Output the [x, y] coordinate of the center of the cell containing the given text.  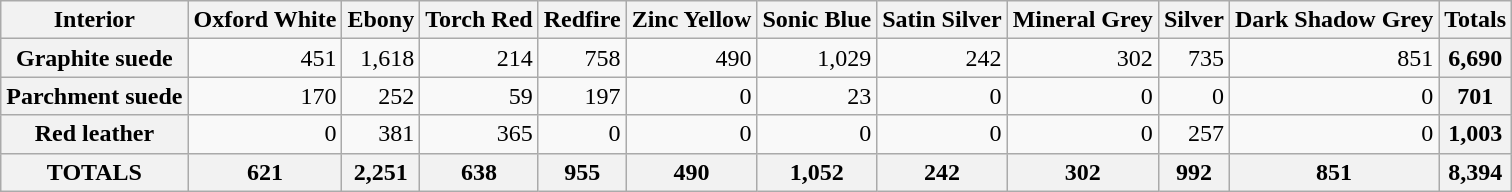
Satin Silver [942, 20]
1,618 [381, 58]
TOTALS [94, 172]
Dark Shadow Grey [1334, 20]
Redfire [582, 20]
8,394 [1476, 172]
Torch Red [479, 20]
Graphite suede [94, 58]
252 [381, 96]
257 [1194, 134]
451 [265, 58]
701 [1476, 96]
197 [582, 96]
23 [817, 96]
955 [582, 172]
2,251 [381, 172]
381 [381, 134]
Red leather [94, 134]
Totals [1476, 20]
735 [1194, 58]
Sonic Blue [817, 20]
Parchment suede [94, 96]
Ebony [381, 20]
365 [479, 134]
170 [265, 96]
Zinc Yellow [692, 20]
214 [479, 58]
1,052 [817, 172]
758 [582, 58]
Interior [94, 20]
Oxford White [265, 20]
621 [265, 172]
Mineral Grey [1082, 20]
59 [479, 96]
Silver [1194, 20]
638 [479, 172]
1,003 [1476, 134]
992 [1194, 172]
6,690 [1476, 58]
1,029 [817, 58]
